Capture the cell that displays the provided text and extract its [x, y] central coordinate. 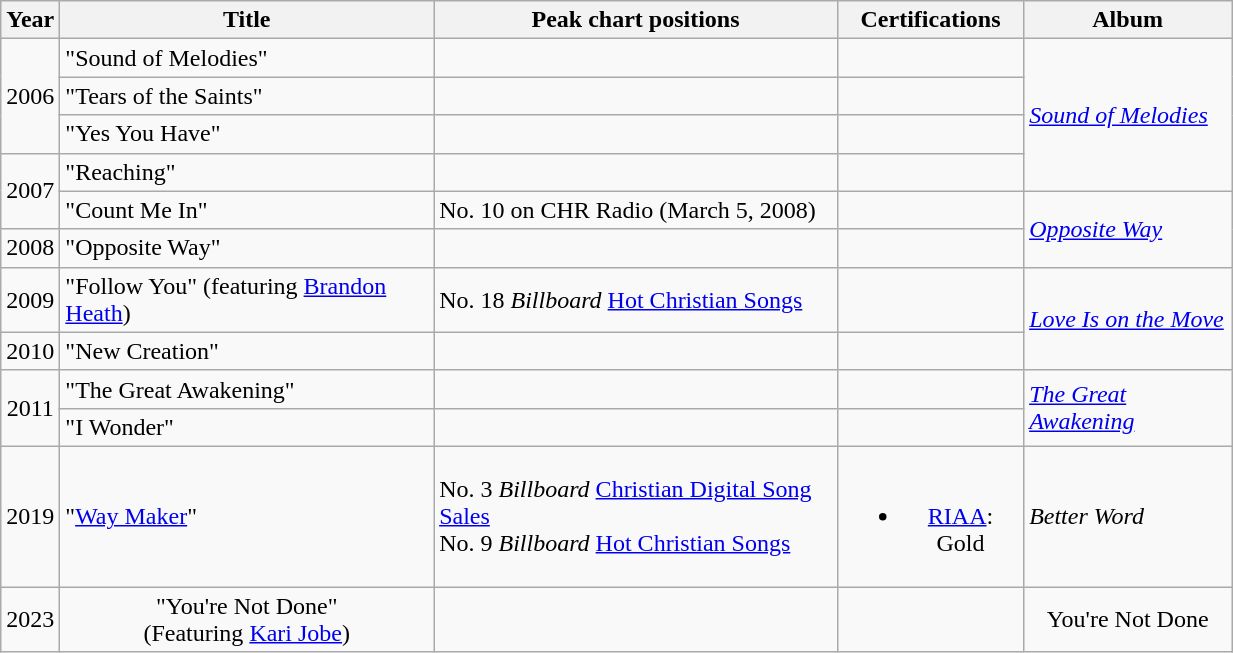
Better Word [1128, 516]
"Yes You Have" [247, 134]
Love Is on the Move [1128, 318]
"You're Not Done"(Featuring Kari Jobe) [247, 618]
"New Creation" [247, 351]
No. 3 Billboard Christian Digital Song SalesNo. 9 Billboard Hot Christian Songs [636, 516]
2009 [30, 300]
2006 [30, 96]
RIAA: Gold [930, 516]
2007 [30, 191]
"Reaching" [247, 172]
"Sound of Melodies" [247, 58]
Title [247, 20]
2010 [30, 351]
2011 [30, 408]
No. 10 on CHR Radio (March 5, 2008) [636, 210]
"Opposite Way" [247, 248]
You're Not Done [1128, 618]
"Count Me In" [247, 210]
"The Great Awakening" [247, 389]
2023 [30, 618]
"I Wonder" [247, 427]
No. 18 Billboard Hot Christian Songs [636, 300]
Opposite Way [1128, 229]
Peak chart positions [636, 20]
2019 [30, 516]
2008 [30, 248]
Certifications [930, 20]
"Tears of the Saints" [247, 96]
Year [30, 20]
"Follow You" (featuring Brandon Heath) [247, 300]
"Way Maker" [247, 516]
Album [1128, 20]
Sound of Melodies [1128, 115]
The Great Awakening [1128, 408]
